Identify which cell holds the provided text, then report its [x, y] central coordinate. 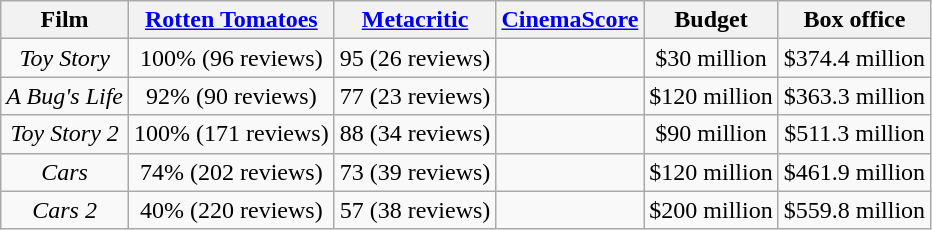
Cars 2 [65, 210]
Box office [854, 20]
Cars [65, 172]
Toy Story [65, 58]
Rotten Tomatoes [232, 20]
95 (26 reviews) [415, 58]
Budget [711, 20]
92% (90 reviews) [232, 96]
74% (202 reviews) [232, 172]
88 (34 reviews) [415, 134]
100% (96 reviews) [232, 58]
$363.3 million [854, 96]
$200 million [711, 210]
Film [65, 20]
$374.4 million [854, 58]
$559.8 million [854, 210]
57 (38 reviews) [415, 210]
77 (23 reviews) [415, 96]
Toy Story 2 [65, 134]
73 (39 reviews) [415, 172]
$461.9 million [854, 172]
CinemaScore [570, 20]
$511.3 million [854, 134]
$30 million [711, 58]
100% (171 reviews) [232, 134]
40% (220 reviews) [232, 210]
A Bug's Life [65, 96]
Metacritic [415, 20]
$90 million [711, 134]
